Provide the [x, y] coordinate of the cell's center where the given text is located.  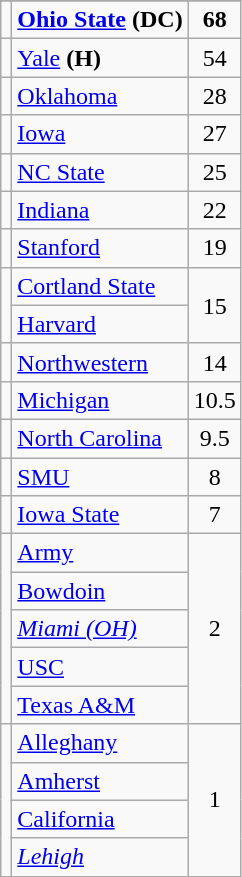
27 [214, 134]
Iowa State [100, 515]
Iowa [100, 134]
54 [214, 58]
SMU [100, 477]
North Carolina [100, 438]
19 [214, 248]
14 [214, 362]
8 [214, 477]
Yale (H) [100, 58]
Bowdoin [100, 591]
California [100, 819]
Ohio State (DC) [100, 20]
Lehigh [100, 857]
25 [214, 172]
NC State [100, 172]
28 [214, 96]
Amherst [100, 781]
68 [214, 20]
Stanford [100, 248]
USC [100, 667]
Harvard [100, 324]
Texas A&M [100, 705]
22 [214, 210]
Miami (OH) [100, 629]
Cortland State [100, 286]
Alleghany [100, 743]
Michigan [100, 400]
1 [214, 800]
Army [100, 553]
Oklahoma [100, 96]
9.5 [214, 438]
7 [214, 515]
10.5 [214, 400]
Northwestern [100, 362]
15 [214, 305]
2 [214, 629]
Indiana [100, 210]
